Identify which cell holds the provided text, then report its [x, y] central coordinate. 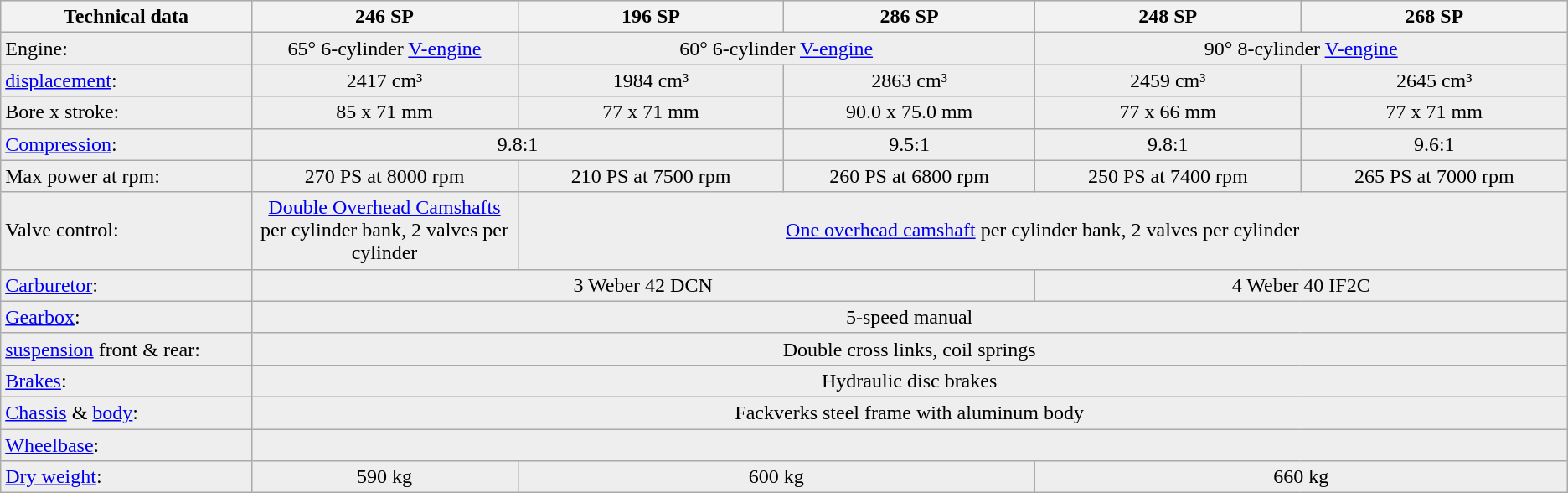
4 Weber 40 IF2C [1301, 285]
Compression: [126, 144]
9.5:1 [910, 144]
85 x 71 mm [384, 112]
77 x 66 mm [1168, 112]
Double cross links, coil springs [910, 349]
Fackverks steel frame with aluminum body [910, 413]
One overhead camshaft per cylinder bank, 2 valves per cylinder [1042, 231]
9.6:1 [1434, 144]
196 SP [651, 17]
270 PS at 8000 rpm [384, 176]
250 PS at 7400 rpm [1168, 176]
260 PS at 6800 rpm [910, 176]
265 PS at 7000 rpm [1434, 176]
2863 cm³ [910, 80]
210 PS at 7500 rpm [651, 176]
Engine: [126, 49]
Dry weight: [126, 477]
Brakes: [126, 381]
90° 8-cylinder V-engine [1301, 49]
65° 6-cylinder V-engine [384, 49]
2459 cm³ [1168, 80]
Valve control: [126, 231]
Hydraulic disc brakes [910, 381]
Bore x stroke: [126, 112]
268 SP [1434, 17]
Carburetor: [126, 285]
246 SP [384, 17]
2417 cm³ [384, 80]
248 SP [1168, 17]
90.0 x 75.0 mm [910, 112]
2645 cm³ [1434, 80]
suspension front & rear: [126, 349]
Chassis & body: [126, 413]
3 Weber 42 DCN [643, 285]
660 kg [1301, 477]
Double Overhead Camshafts per cylinder bank, 2 valves per cylinder [384, 231]
Gearbox: [126, 317]
286 SP [910, 17]
590 kg [384, 477]
Wheelbase: [126, 445]
Max power at rpm: [126, 176]
60° 6-cylinder V-engine [776, 49]
displacement: [126, 80]
1984 cm³ [651, 80]
Technical data [126, 17]
600 kg [776, 477]
5-speed manual [910, 317]
